Identify which cell holds the provided text, then report its (X, Y) central coordinate. 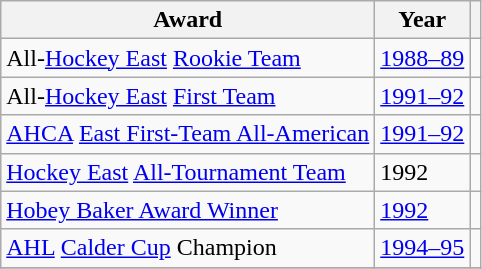
Hockey East All-Tournament Team (188, 172)
Year (422, 20)
All-Hockey East Rookie Team (188, 58)
AHCA East First-Team All-American (188, 134)
1994–95 (422, 248)
AHL Calder Cup Champion (188, 248)
Award (188, 20)
All-Hockey East First Team (188, 96)
Hobey Baker Award Winner (188, 210)
1988–89 (422, 58)
